Provide the [x, y] coordinate of the cell's center where the given text is located.  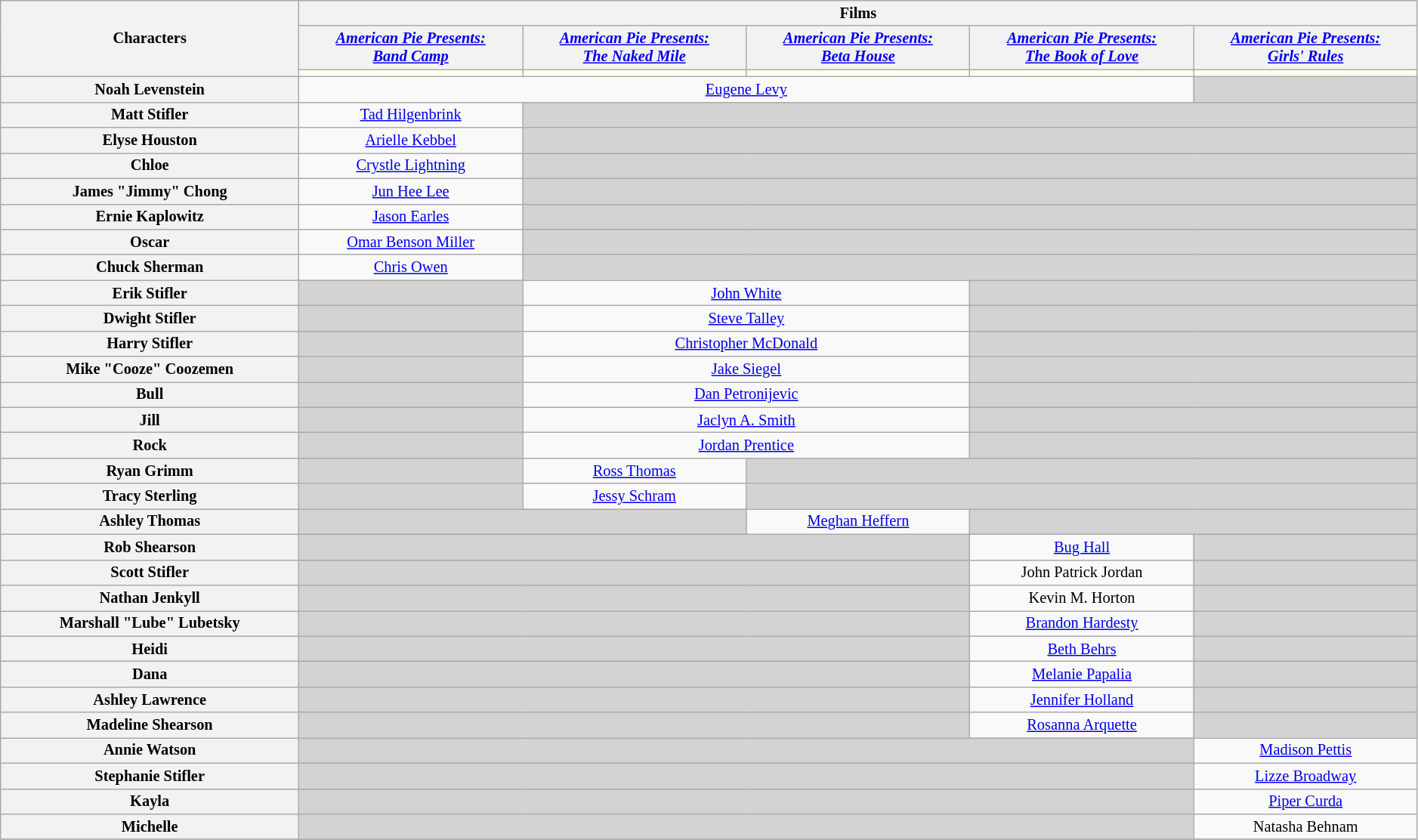
Natasha Behnam [1305, 826]
Lizze Broadway [1305, 776]
American Pie Presents: Band Camp [411, 48]
American Pie Presents: Girls' Rules [1305, 48]
Dwight Stifler [150, 318]
Christopher McDonald [746, 344]
Arielle Kebbel [411, 141]
Characters [150, 38]
Crystle Lightning [411, 165]
Meghan Heffern [858, 521]
Rob Shearson [150, 547]
John White [746, 293]
American Pie Presents: The Book of Love [1082, 48]
Oscar [150, 242]
Jake Siegel [746, 369]
Stephanie Stifler [150, 776]
Heidi [150, 649]
Bug Hall [1082, 547]
Films [858, 13]
Jaclyn A. Smith [746, 420]
Jun Hee Lee [411, 191]
Madeline Shearson [150, 725]
Dana [150, 674]
Kayla [150, 801]
Chloe [150, 165]
Matt Stifler [150, 115]
Steve Talley [746, 318]
Ernie Kaplowitz [150, 217]
Erik Stifler [150, 293]
Tracy Sterling [150, 496]
Jill [150, 420]
Mike "Cooze" Coozemen [150, 369]
Ashley Lawrence [150, 699]
Noah Levenstein [150, 89]
Jordan Prentice [746, 445]
Harry Stifler [150, 344]
Dan Petronijevic [746, 394]
American Pie Presents: The Naked Mile [635, 48]
Jason Earles [411, 217]
Bull [150, 394]
Jessy Schram [635, 496]
Kevin M. Horton [1082, 598]
Eugene Levy [746, 89]
Chuck Sherman [150, 267]
Omar Benson Miller [411, 242]
Annie Watson [150, 750]
Marshall "Lube" Lubetsky [150, 623]
Melanie Papalia [1082, 674]
Beth Behrs [1082, 649]
Madison Pettis [1305, 750]
Brandon Hardesty [1082, 623]
James "Jimmy" Chong [150, 191]
Nathan Jenkyll [150, 598]
Jennifer Holland [1082, 699]
Piper Curda [1305, 801]
Ryan Grimm [150, 471]
Chris Owen [411, 267]
Rock [150, 445]
Ross Thomas [635, 471]
Tad Hilgenbrink [411, 115]
Rosanna Arquette [1082, 725]
American Pie Presents: Beta House [858, 48]
Ashley Thomas [150, 521]
John Patrick Jordan [1082, 573]
Michelle [150, 826]
Scott Stifler [150, 573]
Elyse Houston [150, 141]
